Find where the given text appears and provide that cell's center as [x, y] coordinate. 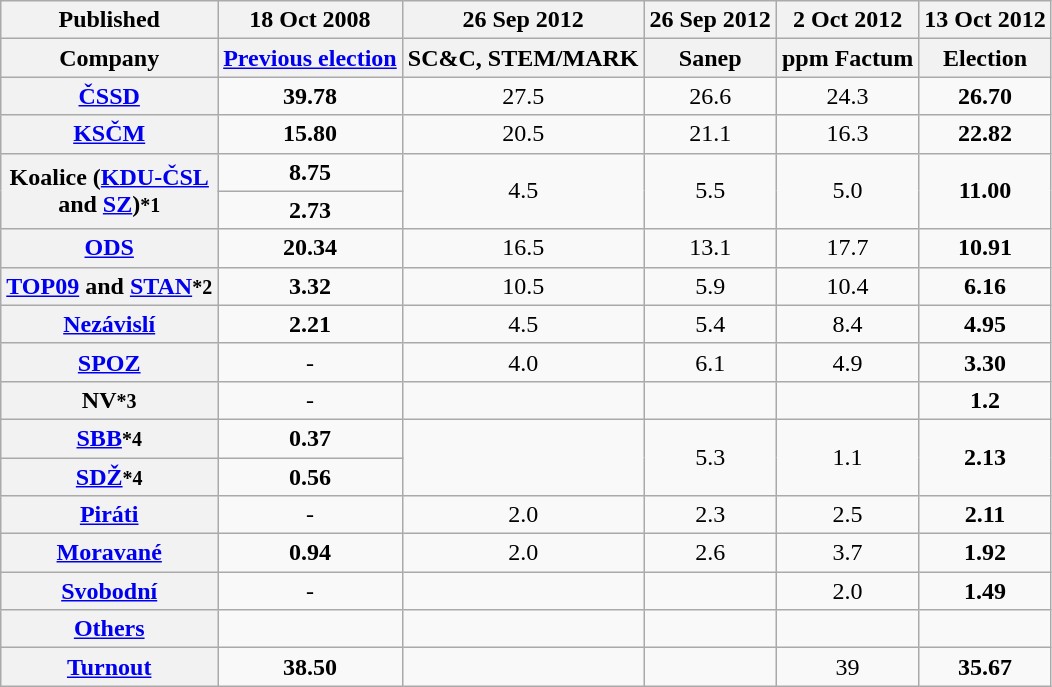
Others [110, 629]
10.4 [847, 286]
35.67 [985, 667]
Election [985, 58]
SC&C, STEM/MARK [523, 58]
ČSSD [110, 96]
20.5 [523, 134]
2.5 [847, 515]
39.78 [310, 96]
11.00 [985, 191]
1.2 [985, 400]
2.3 [710, 515]
Moravané [110, 553]
17.7 [847, 248]
0.56 [310, 477]
Sanep [710, 58]
21.1 [710, 134]
Svobodní [110, 591]
3.7 [847, 553]
ODS [110, 248]
Nezávislí [110, 324]
2.6 [710, 553]
13 Oct 2012 [985, 20]
3.30 [985, 362]
8.75 [310, 172]
KSČM [110, 134]
13.1 [710, 248]
Turnout [110, 667]
2 Oct 2012 [847, 20]
5.4 [710, 324]
8.4 [847, 324]
2.11 [985, 515]
5.9 [710, 286]
Company [110, 58]
1.1 [847, 457]
2.13 [985, 457]
10.91 [985, 248]
ppm Factum [847, 58]
TOP09 and STAN*2 [110, 286]
4.0 [523, 362]
Piráti [110, 515]
5.5 [710, 191]
26.6 [710, 96]
24.3 [847, 96]
22.82 [985, 134]
4.95 [985, 324]
SBB*4 [110, 438]
0.37 [310, 438]
Koalice (KDU-ČSLand SZ)*1 [110, 191]
3.32 [310, 286]
10.5 [523, 286]
2.73 [310, 210]
5.3 [710, 457]
27.5 [523, 96]
Published [110, 20]
SDŽ*4 [110, 477]
1.49 [985, 591]
16.3 [847, 134]
NV*3 [110, 400]
15.80 [310, 134]
2.21 [310, 324]
SPOZ [110, 362]
16.5 [523, 248]
18 Oct 2008 [310, 20]
Previous election [310, 58]
4.9 [847, 362]
26.70 [985, 96]
38.50 [310, 667]
39 [847, 667]
5.0 [847, 191]
6.1 [710, 362]
6.16 [985, 286]
1.92 [985, 553]
20.34 [310, 248]
0.94 [310, 553]
